From the cell containing the given text, extract its center point as (X, Y) coordinate. 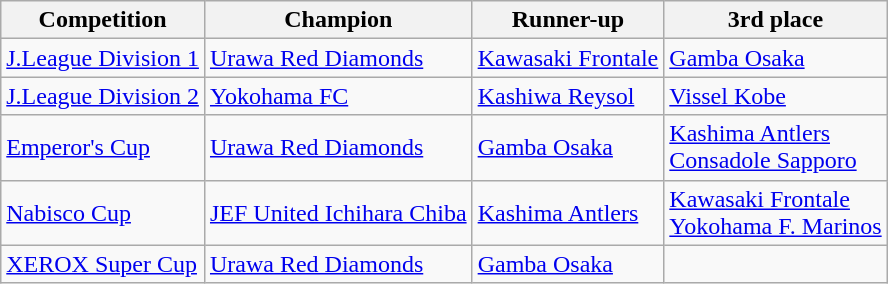
Vissel Kobe (776, 96)
JEF United Ichihara Chiba (338, 212)
Nabisco Cup (103, 212)
Kawasaki FrontaleYokohama F. Marinos (776, 212)
XEROX Super Cup (103, 264)
3rd place (776, 20)
Kashiwa Reysol (568, 96)
Kashima AntlersConsadole Sapporo (776, 148)
Kawasaki Frontale (568, 58)
Runner-up (568, 20)
Champion (338, 20)
Emperor's Cup (103, 148)
J.League Division 1 (103, 58)
Yokohama FC (338, 96)
Competition (103, 20)
J.League Division 2 (103, 96)
Kashima Antlers (568, 212)
